Return the (X, Y) coordinate for the center point of the cell that contains the specified text.  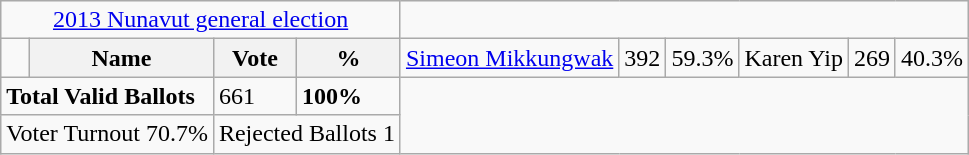
2013 Nunavut general election (201, 20)
Name (121, 58)
392 (642, 58)
661 (254, 96)
59.3% (702, 58)
Simeon Mikkungwak (509, 58)
Karen Yip (794, 58)
40.3% (932, 58)
% (349, 58)
Voter Turnout 70.7% (108, 134)
269 (872, 58)
100% (349, 96)
Vote (254, 58)
Rejected Ballots 1 (306, 134)
Total Valid Ballots (108, 96)
